Return the (X, Y) coordinate for the center point of the cell that contains the specified text.  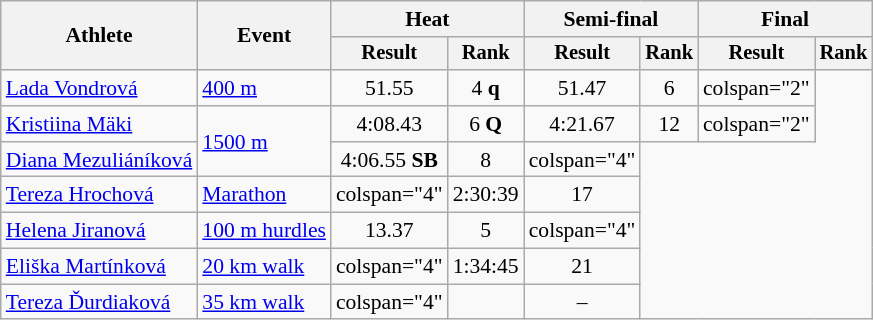
100 m hurdles (264, 231)
4:21.67 (582, 124)
12 (669, 124)
Final (785, 19)
Diana Mezuliáníková (100, 160)
Kristiina Mäki (100, 124)
21 (582, 267)
13.37 (390, 231)
35 km walk (264, 302)
4 q (486, 88)
2:30:39 (486, 195)
5 (486, 231)
Tereza Hrochová (100, 195)
51.47 (582, 88)
Eliška Martínková (100, 267)
20 km walk (264, 267)
400 m (264, 88)
Marathon (264, 195)
Tereza Ďurdiaková (100, 302)
Heat (428, 19)
6 Q (486, 124)
1:34:45 (486, 267)
6 (669, 88)
17 (582, 195)
8 (486, 160)
Semi-final (611, 19)
– (582, 302)
Event (264, 36)
Helena Jiranová (100, 231)
4:08.43 (390, 124)
4:06.55 SB (390, 160)
Athlete (100, 36)
1500 m (264, 142)
51.55 (390, 88)
Lada Vondrová (100, 88)
